Extract the (X, Y) coordinate from the center of the cell holding the provided text.  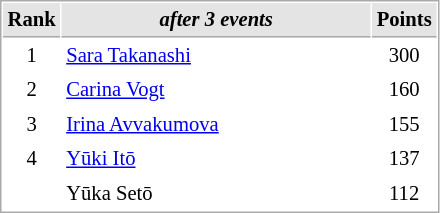
160 (404, 90)
4 (32, 158)
Irina Avvakumova (216, 124)
137 (404, 158)
300 (404, 56)
112 (404, 194)
Carina Vogt (216, 90)
2 (32, 90)
after 3 events (216, 20)
3 (32, 124)
1 (32, 56)
155 (404, 124)
Yūki Itō (216, 158)
Rank (32, 20)
Sara Takanashi (216, 56)
Points (404, 20)
Yūka Setō (216, 194)
